Detect which cell encompasses the target text, then output its [x, y] center coordinate. 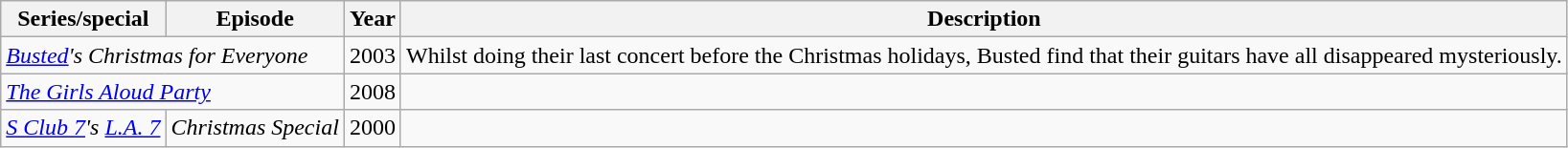
Christmas Special [255, 128]
2008 [372, 92]
2003 [372, 55]
Description [984, 19]
Series/special [83, 19]
Episode [255, 19]
Year [372, 19]
2000 [372, 128]
Busted's Christmas for Everyone [172, 55]
S Club 7's L.A. 7 [83, 128]
Whilst doing their last concert before the Christmas holidays, Busted find that their guitars have all disappeared mysteriously. [984, 55]
The Girls Aloud Party [172, 92]
